Extract the (x, y) coordinate from the center of the cell holding the provided text.  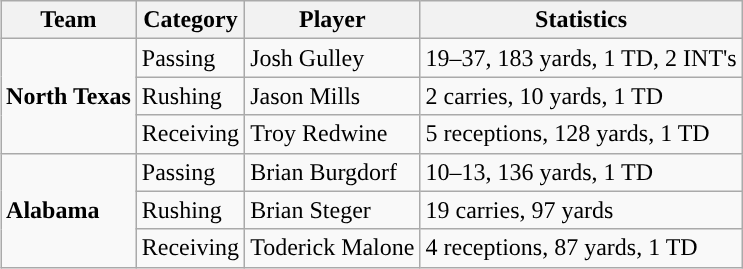
19 carries, 97 yards (581, 210)
Troy Redwine (332, 134)
Team (69, 20)
Brian Steger (332, 210)
Josh Gulley (332, 58)
2 carries, 10 yards, 1 TD (581, 96)
Category (190, 20)
Jason Mills (332, 96)
Brian Burgdorf (332, 172)
Alabama (69, 210)
4 receptions, 87 yards, 1 TD (581, 248)
10–13, 136 yards, 1 TD (581, 172)
Statistics (581, 20)
North Texas (69, 96)
Player (332, 20)
5 receptions, 128 yards, 1 TD (581, 134)
19–37, 183 yards, 1 TD, 2 INT's (581, 58)
Toderick Malone (332, 248)
